For the text-containing cell, return its midpoint in (X, Y) coordinate format. 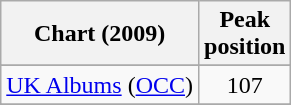
107 (245, 85)
Chart (2009) (100, 34)
UK Albums (OCC) (100, 85)
Peakposition (245, 34)
